From the cell containing the given text, extract its center point as (X, Y) coordinate. 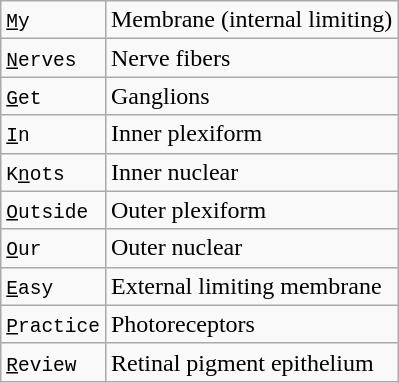
Ganglions (251, 96)
Practice (54, 324)
Retinal pigment epithelium (251, 362)
Outside (54, 210)
Photoreceptors (251, 324)
External limiting membrane (251, 286)
Get (54, 96)
Our (54, 248)
Membrane (internal limiting) (251, 20)
In (54, 134)
Review (54, 362)
Inner nuclear (251, 172)
Outer nuclear (251, 248)
Outer plexiform (251, 210)
Nerve fibers (251, 58)
Inner plexiform (251, 134)
Easy (54, 286)
Nerves (54, 58)
My (54, 20)
Knots (54, 172)
